Find where the given text appears and provide that cell's center as [x, y] coordinate. 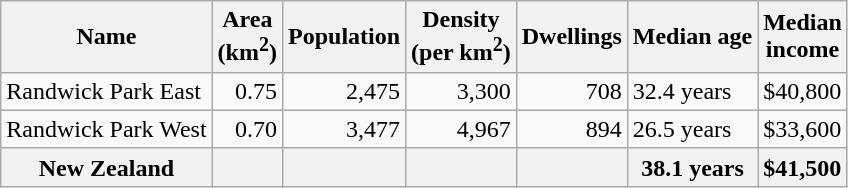
Area(km2) [247, 37]
New Zealand [106, 167]
$41,500 [803, 167]
894 [572, 129]
Median age [692, 37]
2,475 [344, 91]
$33,600 [803, 129]
Population [344, 37]
Dwellings [572, 37]
0.75 [247, 91]
Randwick Park East [106, 91]
4,967 [462, 129]
0.70 [247, 129]
38.1 years [692, 167]
Medianincome [803, 37]
Name [106, 37]
$40,800 [803, 91]
26.5 years [692, 129]
3,300 [462, 91]
32.4 years [692, 91]
Randwick Park West [106, 129]
3,477 [344, 129]
708 [572, 91]
Density(per km2) [462, 37]
